Capture the cell that displays the provided text and extract its [x, y] central coordinate. 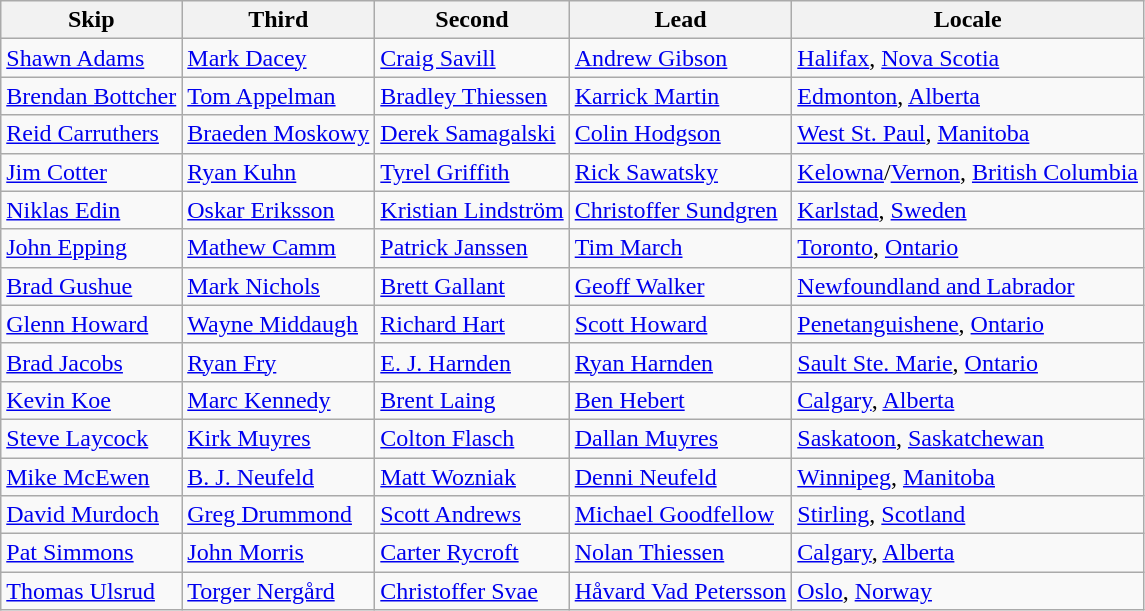
Denni Neufeld [680, 477]
Greg Drummond [278, 515]
Mike McEwen [92, 477]
Oslo, Norway [968, 591]
Mark Nichols [278, 286]
Bradley Thiessen [472, 96]
Ryan Kuhn [278, 172]
Nolan Thiessen [680, 553]
Marc Kennedy [278, 400]
Scott Andrews [472, 515]
Geoff Walker [680, 286]
Karlstad, Sweden [968, 210]
Håvard Vad Petersson [680, 591]
Second [472, 20]
Oskar Eriksson [278, 210]
Skip [92, 20]
Carter Rycroft [472, 553]
Rick Sawatsky [680, 172]
Patrick Janssen [472, 248]
Kevin Koe [92, 400]
Matt Wozniak [472, 477]
Brad Jacobs [92, 362]
Stirling, Scotland [968, 515]
John Epping [92, 248]
Mark Dacey [278, 58]
Niklas Edin [92, 210]
Michael Goodfellow [680, 515]
Wayne Middaugh [278, 324]
Shawn Adams [92, 58]
Kelowna/Vernon, British Columbia [968, 172]
Ryan Fry [278, 362]
Locale [968, 20]
Torger Nergård [278, 591]
Andrew Gibson [680, 58]
Newfoundland and Labrador [968, 286]
Brett Gallant [472, 286]
Winnipeg, Manitoba [968, 477]
Steve Laycock [92, 438]
Christoffer Sundgren [680, 210]
Colin Hodgson [680, 134]
Mathew Camm [278, 248]
Glenn Howard [92, 324]
West St. Paul, Manitoba [968, 134]
E. J. Harnden [472, 362]
Tim March [680, 248]
Lead [680, 20]
Edmonton, Alberta [968, 96]
Kristian Lindström [472, 210]
Tyrel Griffith [472, 172]
Brad Gushue [92, 286]
Braeden Moskowy [278, 134]
Halifax, Nova Scotia [968, 58]
Scott Howard [680, 324]
Saskatoon, Saskatchewan [968, 438]
Sault Ste. Marie, Ontario [968, 362]
Christoffer Svae [472, 591]
Karrick Martin [680, 96]
Ben Hebert [680, 400]
David Murdoch [92, 515]
Penetanguishene, Ontario [968, 324]
Third [278, 20]
Dallan Muyres [680, 438]
John Morris [278, 553]
Derek Samagalski [472, 134]
Tom Appelman [278, 96]
Kirk Muyres [278, 438]
Pat Simmons [92, 553]
Thomas Ulsrud [92, 591]
Brendan Bottcher [92, 96]
Craig Savill [472, 58]
Colton Flasch [472, 438]
Richard Hart [472, 324]
Toronto, Ontario [968, 248]
Reid Carruthers [92, 134]
Jim Cotter [92, 172]
B. J. Neufeld [278, 477]
Brent Laing [472, 400]
Ryan Harnden [680, 362]
